From the cell containing the given text, extract its center point as [x, y] coordinate. 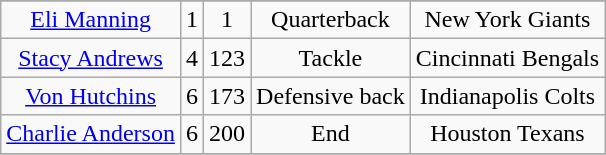
Stacy Andrews [91, 58]
Houston Texans [507, 134]
123 [228, 58]
200 [228, 134]
Tackle [331, 58]
Charlie Anderson [91, 134]
Quarterback [331, 20]
Indianapolis Colts [507, 96]
End [331, 134]
Defensive back [331, 96]
4 [192, 58]
Von Hutchins [91, 96]
Eli Manning [91, 20]
173 [228, 96]
New York Giants [507, 20]
Cincinnati Bengals [507, 58]
